Scan for the cell matching the given text and deliver its [X, Y] coordinate at center. 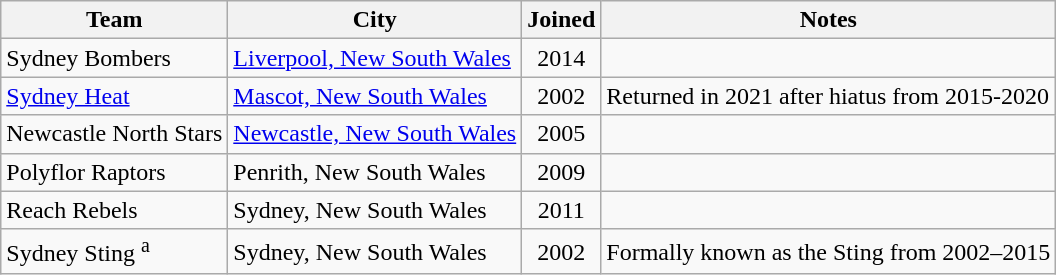
Formally known as the Sting from 2002–2015 [828, 252]
Polyflor Raptors [114, 172]
Joined [562, 20]
Sydney Heat [114, 96]
City [375, 20]
Team [114, 20]
Liverpool, New South Wales [375, 58]
Mascot, New South Wales [375, 96]
Penrith, New South Wales [375, 172]
Newcastle, New South Wales [375, 134]
Returned in 2021 after hiatus from 2015-2020 [828, 96]
2005 [562, 134]
2009 [562, 172]
2014 [562, 58]
2011 [562, 210]
Reach Rebels [114, 210]
Notes [828, 20]
Sydney Bombers [114, 58]
Sydney Sting a [114, 252]
Newcastle North Stars [114, 134]
